Extract the [X, Y] coordinate from the center of the cell holding the provided text.  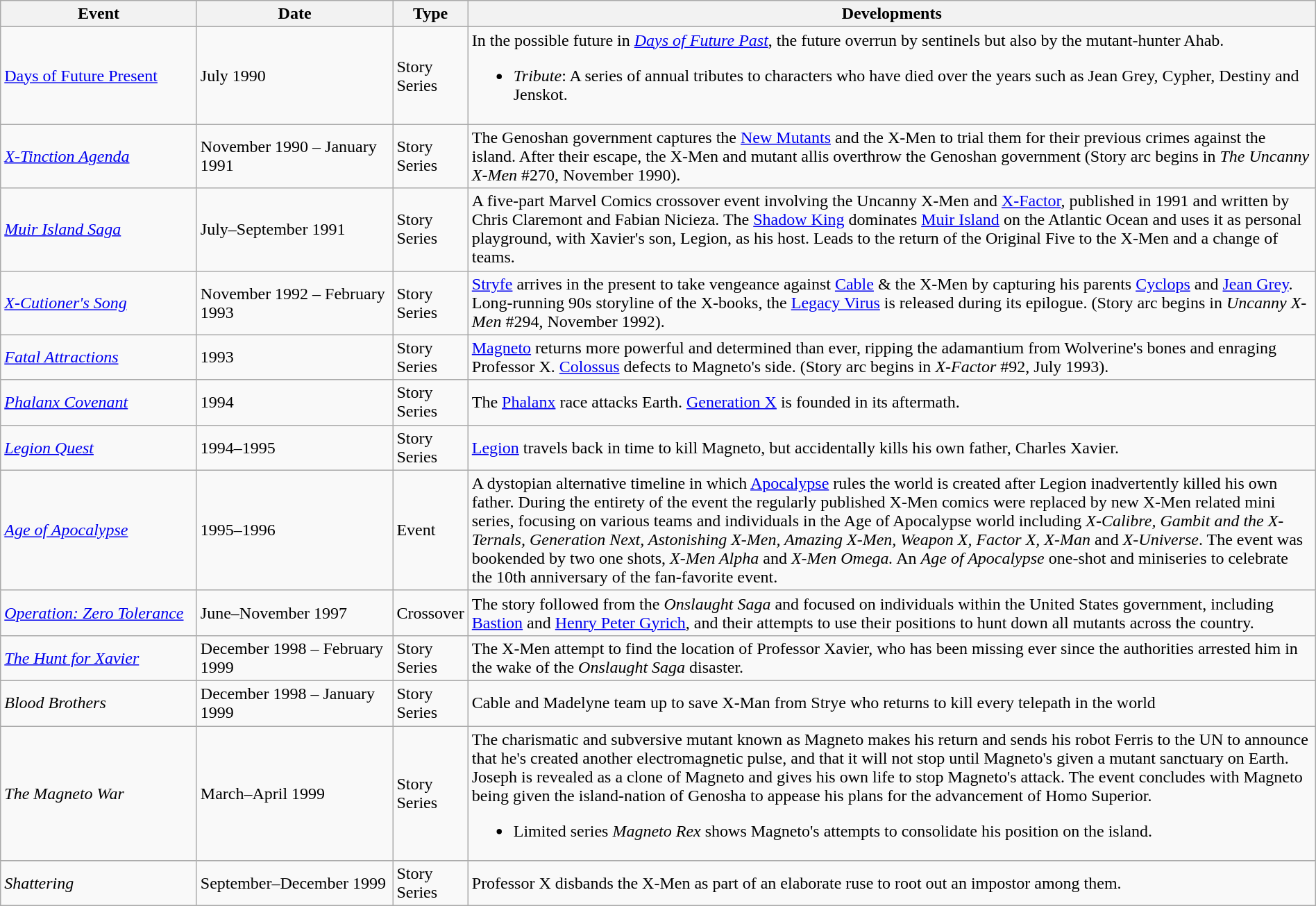
December 1998 – January 1999 [294, 703]
Days of Future Present [99, 76]
Age of Apocalypse [99, 530]
X-Cutioner's Song [99, 303]
Legion travels back in time to kill Magneto, but accidentally kills his own father, Charles Xavier. [891, 447]
Muir Island Saga [99, 229]
September–December 1999 [294, 883]
November 1990 – January 1991 [294, 156]
Fatal Attractions [99, 357]
1994 [294, 403]
Developments [891, 14]
December 1998 – February 1999 [294, 658]
Professor X disbands the X-Men as part of an elaborate ruse to root out an impostor among them. [891, 883]
1994–1995 [294, 447]
November 1992 – February 1993 [294, 303]
The Hunt for Xavier [99, 658]
Shattering [99, 883]
1995–1996 [294, 530]
Legion Quest [99, 447]
The Magneto War [99, 794]
1993 [294, 357]
Date [294, 14]
The Phalanx race attacks Earth. Generation X is founded in its aftermath. [891, 403]
Type [430, 14]
Phalanx Covenant [99, 403]
X-Tinction Agenda [99, 156]
June–November 1997 [294, 612]
Operation: Zero Tolerance [99, 612]
March–April 1999 [294, 794]
Crossover [430, 612]
July 1990 [294, 76]
Blood Brothers [99, 703]
July–September 1991 [294, 229]
Cable and Madelyne team up to save X-Man from Strye who returns to kill every telepath in the world [891, 703]
